Return [x, y] of the center of cell containing provided text 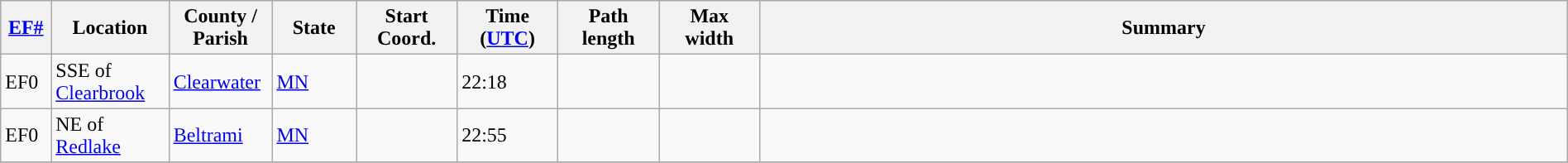
22:55 [508, 136]
Location [110, 28]
NE of Redlake [110, 136]
Beltrami [220, 136]
State [314, 28]
SSE of Clearbrook [110, 81]
Clearwater [220, 81]
EF# [26, 28]
Max width [710, 28]
Path length [609, 28]
22:18 [508, 81]
County / Parish [220, 28]
Time (UTC) [508, 28]
Summary [1164, 28]
Start Coord. [407, 28]
